For the text-containing cell, return its midpoint in (x, y) coordinate format. 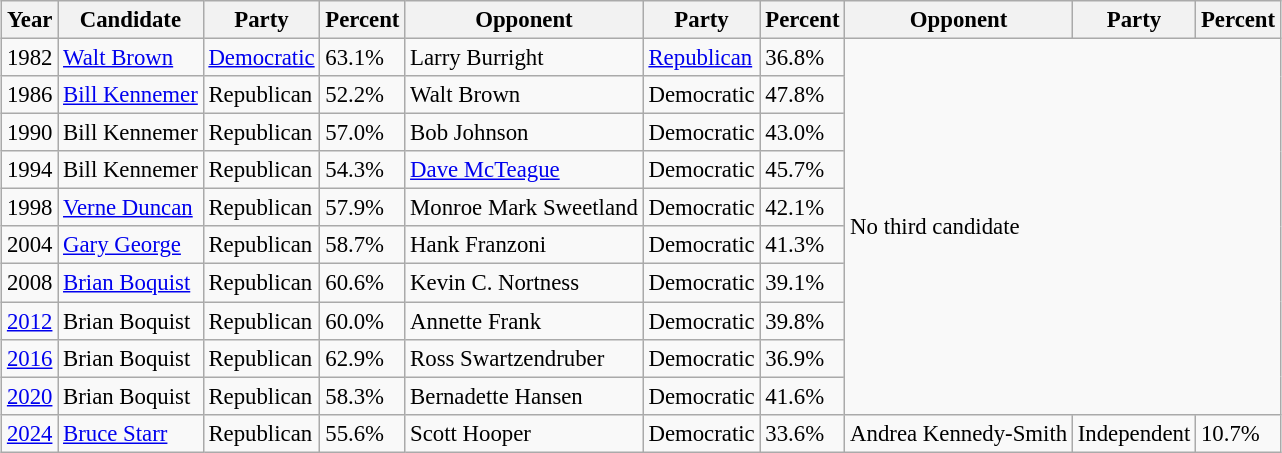
60.0% (362, 321)
39.8% (802, 321)
54.3% (362, 170)
Independent (1134, 433)
Scott Hooper (524, 433)
45.7% (802, 170)
Annette Frank (524, 321)
2004 (30, 245)
Bob Johnson (524, 133)
Larry Burright (524, 57)
47.8% (802, 95)
60.6% (362, 283)
Andrea Kennedy-Smith (959, 433)
10.7% (1238, 433)
41.3% (802, 245)
Verne Duncan (130, 208)
2016 (30, 358)
62.9% (362, 358)
1982 (30, 57)
Gary George (130, 245)
Ross Swartzendruber (524, 358)
2008 (30, 283)
57.9% (362, 208)
Dave McTeague (524, 170)
58.3% (362, 396)
33.6% (802, 433)
Bruce Starr (130, 433)
52.2% (362, 95)
Monroe Mark Sweetland (524, 208)
39.1% (802, 283)
36.8% (802, 57)
1994 (30, 170)
58.7% (362, 245)
63.1% (362, 57)
55.6% (362, 433)
Year (30, 20)
No third candidate (1063, 226)
2012 (30, 321)
Candidate (130, 20)
57.0% (362, 133)
Kevin C. Nortness (524, 283)
1986 (30, 95)
42.1% (802, 208)
2024 (30, 433)
Bernadette Hansen (524, 396)
36.9% (802, 358)
1990 (30, 133)
43.0% (802, 133)
Hank Franzoni (524, 245)
1998 (30, 208)
41.6% (802, 396)
2020 (30, 396)
